Extract the (X, Y) coordinate from the center of the cell holding the provided text.  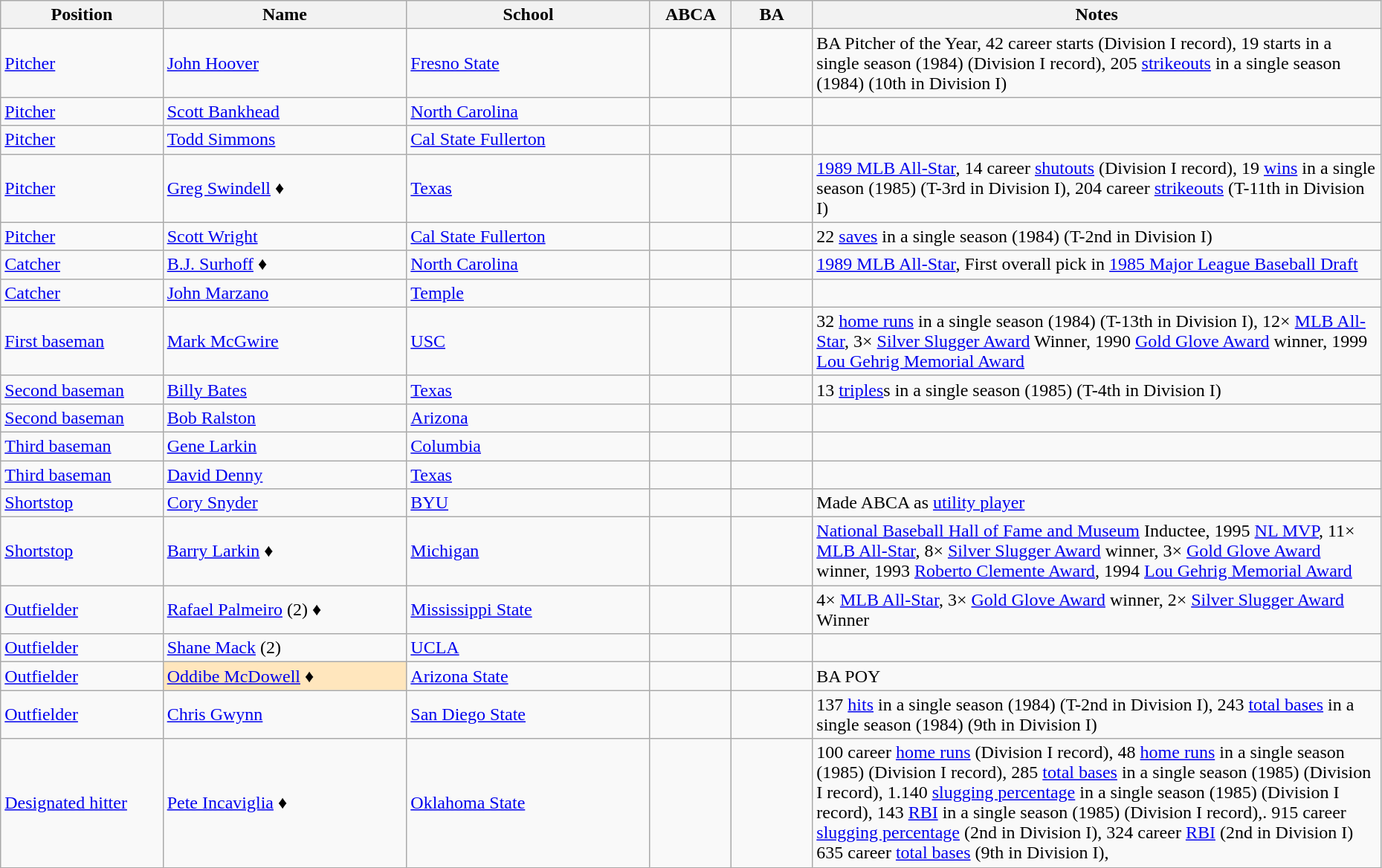
Arizona (529, 418)
Billy Bates (285, 389)
BA POY (1097, 676)
John Marzano (285, 293)
13 tripless in a single season (1985) (T-4th in Division I) (1097, 389)
USC (529, 341)
Gene Larkin (285, 446)
4× MLB All-Star, 3× Gold Glove Award winner, 2× Silver Slugger Award Winner (1097, 609)
BA (772, 15)
Chris Gwynn (285, 715)
Pete Incaviglia ♦ (285, 803)
Designated hitter (82, 803)
Columbia (529, 446)
Todd Simmons (285, 140)
Scott Wright (285, 236)
Made ABCA as utility player (1097, 503)
1989 MLB All-Star, First overall pick in 1985 Major League Baseball Draft (1097, 265)
Scott Bankhead (285, 111)
BYU (529, 503)
Oklahoma State (529, 803)
Fresno State (529, 63)
Temple (529, 293)
Cory Snyder (285, 503)
Mark McGwire (285, 341)
Barry Larkin ♦ (285, 551)
First baseman (82, 341)
Position (82, 15)
B.J. Surhoff ♦ (285, 265)
Michigan (529, 551)
School (529, 15)
David Denny (285, 475)
San Diego State (529, 715)
Notes (1097, 15)
Mississippi State (529, 609)
Bob Ralston (285, 418)
John Hoover (285, 63)
Rafael Palmeiro (2) ♦ (285, 609)
22 saves in a single season (1984) (T-2nd in Division I) (1097, 236)
Arizona State (529, 676)
Shane Mack (2) (285, 648)
Oddibe McDowell ♦ (285, 676)
ABCA (690, 15)
Name (285, 15)
Greg Swindell ♦ (285, 188)
137 hits in a single season (1984) (T-2nd in Division I), 243 total bases in a single season (1984) (9th in Division I) (1097, 715)
UCLA (529, 648)
